Determine the [x, y] coordinate at the center of the cell enclosing the given text.  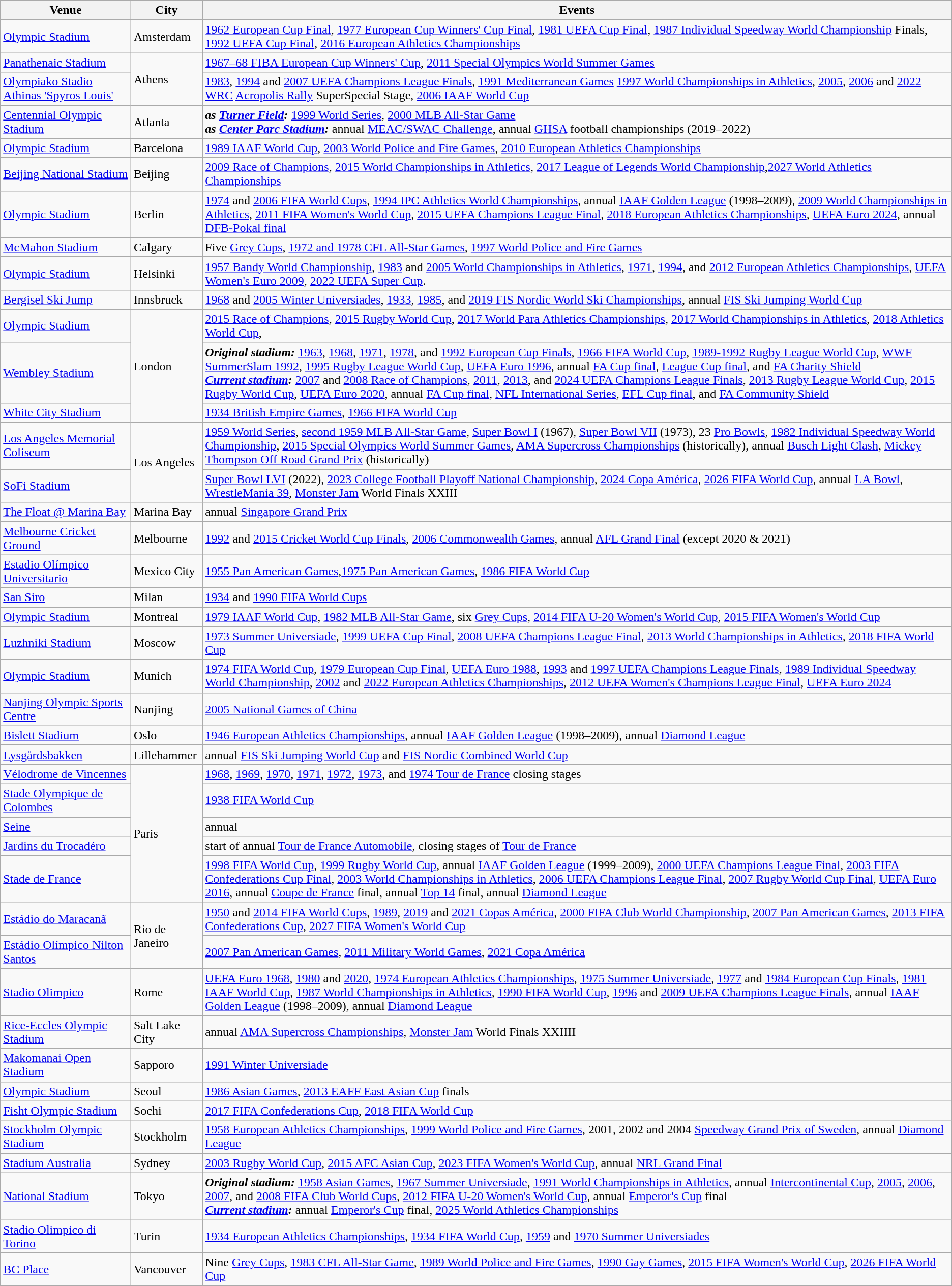
Jardins du Trocadéro [66, 846]
Milan [166, 597]
Marina Bay [166, 512]
BC Place [66, 1269]
Events [577, 10]
Los Angeles [166, 463]
Melbourne Cricket Ground [66, 538]
Lillehammer [166, 755]
Estádio Olímpico Nilton Santos [66, 952]
Seine [66, 826]
Tokyo [166, 1196]
1934 and 1990 FIFA World Cups [577, 597]
1958 European Athletics Championships, 1999 World Police and Fire Games, 2001, 2002 and 2004 Speedway Grand Prix of Sweden, annual Diamond League [577, 1137]
1934 British Empire Games, 1966 FIFA World Cup [577, 413]
National Stadium [66, 1196]
Rome [166, 992]
Wembley Stadium [66, 373]
Estádio do Maracanã [66, 919]
Beijing National Stadium [66, 174]
Montreal [166, 617]
Sapporo [166, 1065]
Centennial Olympic Stadium [66, 122]
Bislett Stadium [66, 735]
1989 IAAF World Cup, 2003 World Police and Fire Games, 2010 European Athletics Championships [577, 148]
Stockholm [166, 1137]
1967–68 FIBA European Cup Winners' Cup, 2011 Special Olympics World Summer Games [577, 63]
2009 Race of Champions, 2015 World Championships in Athletics, 2017 League of Legends World Championship,2027 World Athletics Championships [577, 174]
Barcelona [166, 148]
Salt Lake City [166, 1032]
Melbourne [166, 538]
Stade de France [66, 879]
1946 European Athletics Championships, annual IAAF Golden League (1998–2009), annual Diamond League [577, 735]
Luzhniki Stadium [66, 643]
Estadio Olímpico Universitario [66, 572]
Fisht Olympic Stadium [66, 1111]
1968, 1969, 1970, 1971, 1972, 1973, and 1974 Tour de France closing stages [577, 774]
Beijing [166, 174]
1938 FIFA World Cup [577, 800]
Munich [166, 676]
City [166, 10]
Venue [66, 10]
Seoul [166, 1091]
Nine Grey Cups, 1983 CFL All-Star Game, 1989 World Police and Fire Games, 1990 Gay Games, 2015 FIFA Women's World Cup, 2026 FIFA World Cup [577, 1269]
1992 and 2015 Cricket World Cup Finals, 2006 Commonwealth Games, annual AFL Grand Final (except 2020 & 2021) [577, 538]
San Siro [66, 597]
Stockholm Olympic Stadium [66, 1137]
1986 Asian Games, 2013 EAFF East Asian Cup finals [577, 1091]
Rice-Eccles Olympic Stadium [66, 1032]
Rio de Janeiro [166, 936]
annual AMA Supercross Championships, Monster Jam World Finals XXIIII [577, 1032]
1968 and 2005 Winter Universiades, 1933, 1985, and 2019 FIS Nordic World Ski Championships, annual FIS Ski Jumping World Cup [577, 300]
Vancouver [166, 1269]
Amsterdam [166, 37]
Athens [166, 79]
Innsbruck [166, 300]
1934 European Athletics Championships, 1934 FIFA World Cup, 1959 and 1970 Summer Universiades [577, 1236]
2003 Rugby World Cup, 2015 AFC Asian Cup, 2023 FIFA Women's World Cup, annual NRL Grand Final [577, 1163]
Vélodrome de Vincennes [66, 774]
Los Angeles Memorial Coliseum [66, 446]
Moscow [166, 643]
1955 Pan American Games,1975 Pan American Games, 1986 FIFA World Cup [577, 572]
Five Grey Cups, 1972 and 1978 CFL All-Star Games, 1997 World Police and Fire Games [577, 247]
Lysgårdsbakken [66, 755]
McMahon Stadium [66, 247]
1979 IAAF World Cup, 1982 MLB All-Star Game, six Grey Cups, 2014 FIFA U-20 Women's World Cup, 2015 FIFA Women's World Cup [577, 617]
London [166, 366]
Atlanta [166, 122]
annual FIS Ski Jumping World Cup and FIS Nordic Combined World Cup [577, 755]
1991 Winter Universiade [577, 1065]
Helsinki [166, 274]
Oslo [166, 735]
The Float @ Marina Bay [66, 512]
Nanjing [166, 709]
Bergisel Ski Jump [66, 300]
annual Singapore Grand Prix [577, 512]
Sydney [166, 1163]
Olympiako Stadio Athinas 'Spyros Louis' [66, 88]
Stade Olympique de Colombes [66, 800]
Mexico City [166, 572]
Paris [166, 833]
White City Stadium [66, 413]
Calgary [166, 247]
Makomanai Open Stadium [66, 1065]
start of annual Tour de France Automobile, closing stages of Tour de France [577, 846]
Stadio Olimpico [66, 992]
Stadio Olimpico di Torino [66, 1236]
Berlin [166, 214]
Panathenaic Stadium [66, 63]
SoFi Stadium [66, 486]
annual [577, 826]
2007 Pan American Games, 2011 Military World Games, 2021 Copa América [577, 952]
Stadium Australia [66, 1163]
Sochi [166, 1111]
Nanjing Olympic Sports Centre [66, 709]
2005 National Games of China [577, 709]
Turin [166, 1236]
2017 FIFA Confederations Cup, 2018 FIFA World Cup [577, 1111]
1973 Summer Universiade, 1999 UEFA Cup Final, 2008 UEFA Champions League Final, 2013 World Championships in Athletics, 2018 FIFA World Cup [577, 643]
